Extract the (x, y) coordinate from the center of the cell holding the provided text.  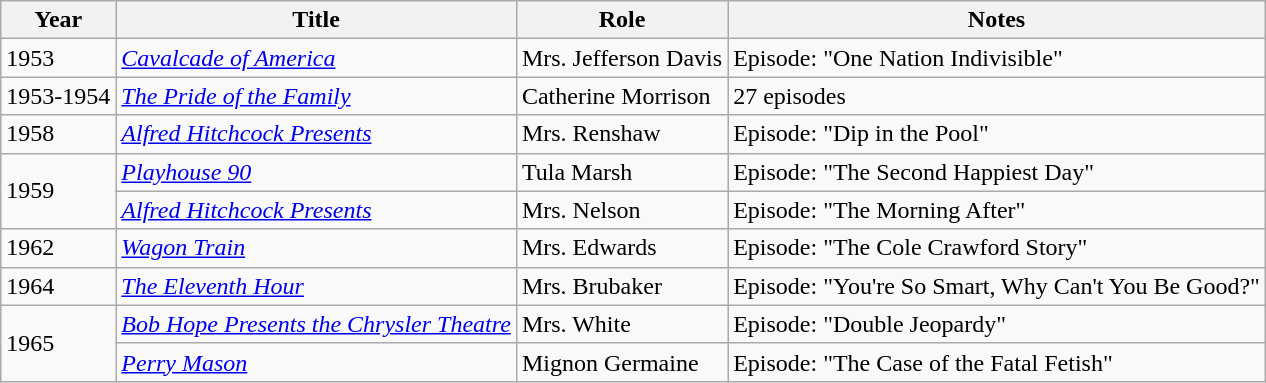
Cavalcade of America (316, 58)
1965 (58, 343)
Catherine Morrison (622, 96)
Bob Hope Presents the Chrysler Theatre (316, 324)
1962 (58, 248)
Perry Mason (316, 362)
Episode: "The Morning After" (997, 210)
Episode: "One Nation Indivisible" (997, 58)
1958 (58, 134)
Tula Marsh (622, 172)
1964 (58, 286)
Episode: "The Second Happiest Day" (997, 172)
The Eleventh Hour (316, 286)
Title (316, 20)
Episode: "The Case of the Fatal Fetish" (997, 362)
Episode: "The Cole Crawford Story" (997, 248)
Mrs. Renshaw (622, 134)
Episode: "Double Jeopardy" (997, 324)
Year (58, 20)
The Pride of the Family (316, 96)
Mrs. White (622, 324)
Mrs. Brubaker (622, 286)
1953-1954 (58, 96)
1959 (58, 191)
Mrs. Edwards (622, 248)
Episode: "You're So Smart, Why Can't You Be Good?" (997, 286)
Playhouse 90 (316, 172)
Mignon Germaine (622, 362)
Wagon Train (316, 248)
1953 (58, 58)
Mrs. Nelson (622, 210)
Episode: "Dip in the Pool" (997, 134)
Notes (997, 20)
Role (622, 20)
Mrs. Jefferson Davis (622, 58)
27 episodes (997, 96)
